For the text-containing cell, return its midpoint in [X, Y] coordinate format. 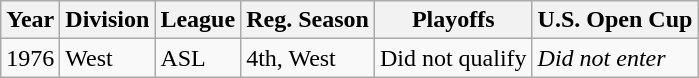
Reg. Season [308, 20]
Playoffs [453, 20]
1976 [30, 58]
4th, West [308, 58]
Year [30, 20]
Did not enter [615, 58]
Did not qualify [453, 58]
ASL [198, 58]
Division [108, 20]
U.S. Open Cup [615, 20]
West [108, 58]
League [198, 20]
